Detect which cell encompasses the target text, then output its (x, y) center coordinate. 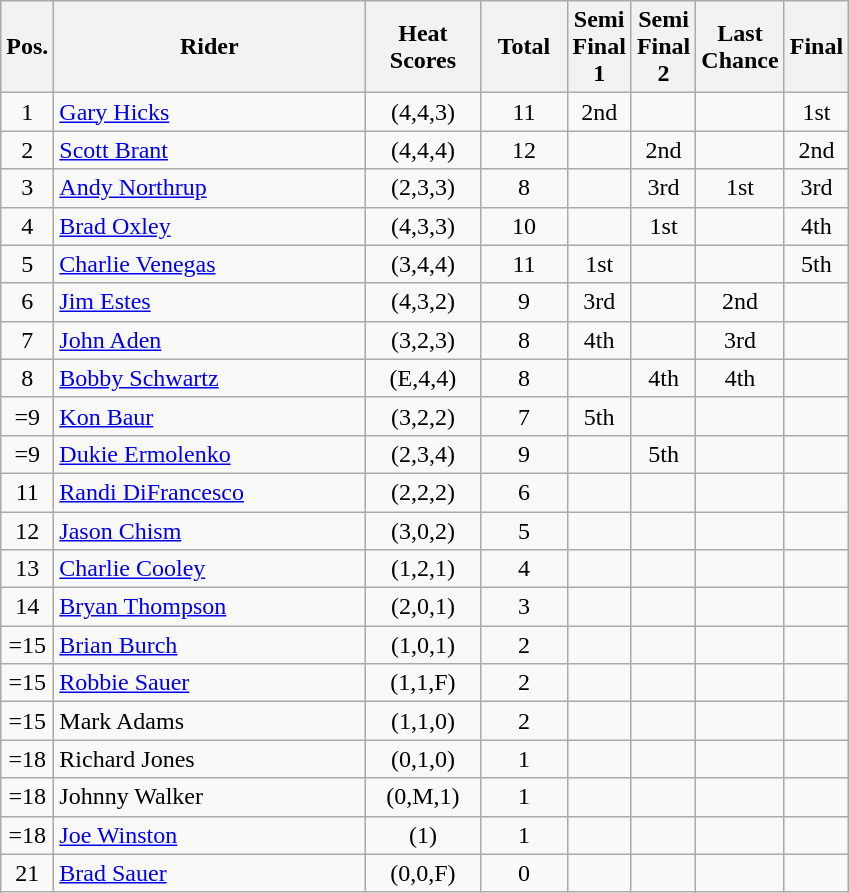
(E,4,4) (423, 378)
(0,1,0) (423, 759)
(3,0,2) (423, 531)
Gary Hicks (210, 112)
Total (524, 47)
Dukie Ermolenko (210, 454)
Kon Baur (210, 416)
Brad Oxley (210, 226)
(4,4,4) (423, 150)
Semi Final 2 (663, 47)
(3,2,3) (423, 340)
(4,3,2) (423, 302)
(1,2,1) (423, 569)
Robbie Sauer (210, 683)
Brad Sauer (210, 873)
(1,1,F) (423, 683)
Bryan Thompson (210, 607)
21 (28, 873)
(2,2,2) (423, 492)
(1,1,0) (423, 721)
Pos. (28, 47)
Charlie Cooley (210, 569)
Semi Final 1 (599, 47)
Rider (210, 47)
Charlie Venegas (210, 264)
Final (816, 47)
Scott Brant (210, 150)
(0,0,F) (423, 873)
Bobby Schwartz (210, 378)
(0,M,1) (423, 797)
Andy Northrup (210, 188)
(2,3,4) (423, 454)
(1) (423, 835)
13 (28, 569)
Heat Scores (423, 47)
(3,4,4) (423, 264)
John Aden (210, 340)
(3,2,2) (423, 416)
Last Chance (740, 47)
(1,0,1) (423, 645)
(4,4,3) (423, 112)
Mark Adams (210, 721)
(4,3,3) (423, 226)
Johnny Walker (210, 797)
Richard Jones (210, 759)
Joe Winston (210, 835)
10 (524, 226)
(2,3,3) (423, 188)
(2,0,1) (423, 607)
Randi DiFrancesco (210, 492)
14 (28, 607)
Brian Burch (210, 645)
Jim Estes (210, 302)
0 (524, 873)
Jason Chism (210, 531)
